Find where the given text appears and provide that cell's center as (x, y) coordinate. 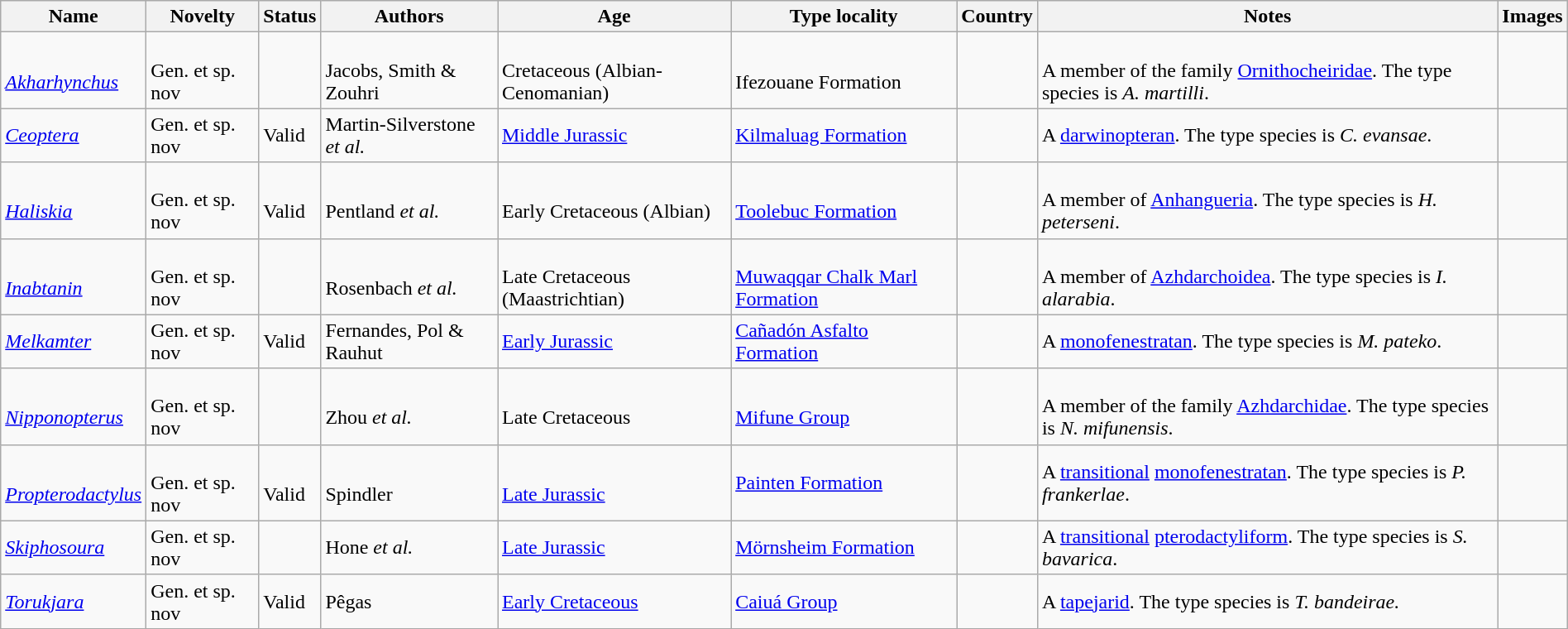
Pêgas (409, 601)
Muwaqqar Chalk Marl Formation (844, 276)
Skiphosoura (74, 548)
Caiuá Group (844, 601)
Type locality (844, 17)
Kilmaluag Formation (844, 136)
Ceoptera (74, 136)
Mifune Group (844, 406)
Martin-Silverstone et al. (409, 136)
Hone et al. (409, 548)
Middle Jurassic (614, 136)
A tapejarid. The type species is T. bandeirae. (1267, 601)
Rosenbach et al. (409, 276)
Jacobs, Smith & Zouhri (409, 70)
A member of Anhangueria. The type species is H. peterseni. (1267, 200)
Notes (1267, 17)
A transitional pterodactyliform. The type species is S. bavarica. (1267, 548)
Early Cretaceous (Albian) (614, 200)
Name (74, 17)
Late Cretaceous (614, 406)
Akharhynchus (74, 70)
Cañadón Asfalto Formation (844, 341)
Authors (409, 17)
Spindler (409, 483)
A transitional monofenestratan. The type species is P. frankerlae. (1267, 483)
Propterodactylus (74, 483)
Images (1532, 17)
Novelty (203, 17)
Painten Formation (844, 483)
Pentland et al. (409, 200)
Ifezouane Formation (844, 70)
Zhou et al. (409, 406)
Country (997, 17)
Inabtanin (74, 276)
A member of the family Azhdarchidae. The type species is N. mifunensis. (1267, 406)
Fernandes, Pol & Rauhut (409, 341)
Age (614, 17)
Early Cretaceous (614, 601)
Toolebuc Formation (844, 200)
Torukjara (74, 601)
Melkamter (74, 341)
Status (289, 17)
Early Jurassic (614, 341)
A member of Azhdarchoidea. The type species is I. alarabia. (1267, 276)
A darwinopteran. The type species is C. evansae. (1267, 136)
Mörnsheim Formation (844, 548)
Cretaceous (Albian-Cenomanian) (614, 70)
Haliskia (74, 200)
A monofenestratan. The type species is M. pateko. (1267, 341)
Late Cretaceous (Maastrichtian) (614, 276)
A member of the family Ornithocheiridae. The type species is A. martilli. (1267, 70)
Nipponopterus (74, 406)
